Search for the cell housing the specified text and yield its [X, Y] center coordinate. 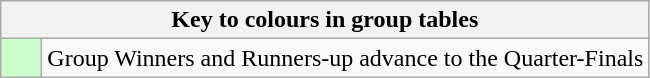
Group Winners and Runners-up advance to the Quarter-Finals [346, 58]
Key to colours in group tables [325, 20]
